Determine the [x, y] coordinate at the center of the cell enclosing the given text.  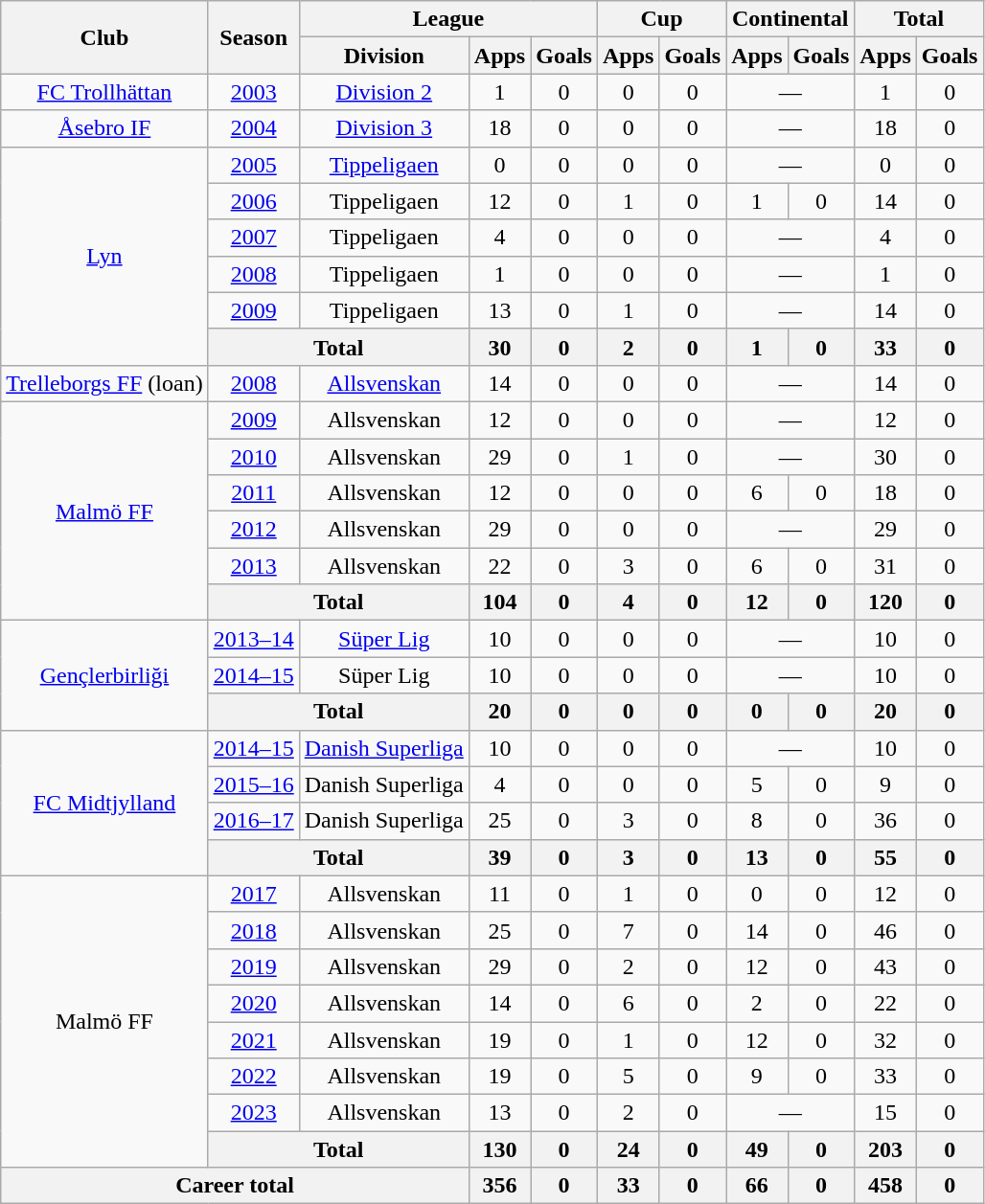
Continental [790, 19]
Career total [236, 1186]
2006 [253, 201]
Season [253, 37]
66 [757, 1186]
2012 [253, 530]
8 [757, 821]
League [448, 19]
31 [885, 566]
Division 2 [383, 92]
Lyn [104, 256]
39 [499, 857]
2013 [253, 566]
2013–14 [253, 639]
7 [628, 930]
Division [383, 56]
2011 [253, 493]
55 [885, 857]
203 [885, 1149]
2010 [253, 457]
FC Trollhättan [104, 92]
Club [104, 37]
15 [885, 1113]
24 [628, 1149]
Cup [661, 19]
Åsebro IF [104, 128]
43 [885, 966]
2018 [253, 930]
2017 [253, 894]
130 [499, 1149]
FC Midtjylland [104, 803]
46 [885, 930]
2021 [253, 1039]
Division 3 [383, 128]
36 [885, 821]
458 [885, 1186]
2020 [253, 1003]
2004 [253, 128]
32 [885, 1039]
2019 [253, 966]
2016–17 [253, 821]
11 [499, 894]
2022 [253, 1077]
2005 [253, 165]
120 [885, 602]
104 [499, 602]
2003 [253, 92]
356 [499, 1186]
Gençlerbirliği [104, 675]
2007 [253, 238]
49 [757, 1149]
2015–16 [253, 784]
Trelleborgs FF (loan) [104, 383]
2023 [253, 1113]
